Extract the [X, Y] coordinate from the center of the cell holding the provided text.  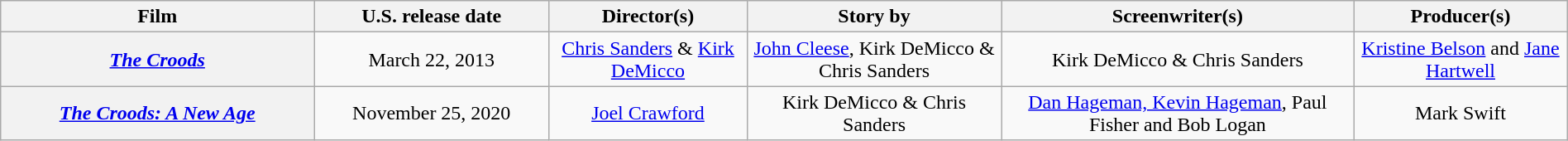
John Cleese, Kirk DeMicco & Chris Sanders [874, 60]
Story by [874, 17]
March 22, 2013 [432, 60]
Kristine Belson and Jane Hartwell [1460, 60]
The Croods: A New Age [157, 113]
Director(s) [648, 17]
U.S. release date [432, 17]
Joel Crawford [648, 113]
Producer(s) [1460, 17]
Mark Swift [1460, 113]
Dan Hageman, Kevin Hageman, Paul Fisher and Bob Logan [1178, 113]
Film [157, 17]
Screenwriter(s) [1178, 17]
The Croods [157, 60]
November 25, 2020 [432, 113]
Chris Sanders & Kirk DeMicco [648, 60]
